Identify which cell holds the provided text, then report its (X, Y) central coordinate. 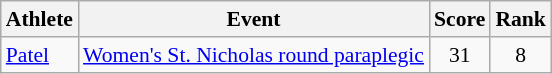
Event (254, 19)
8 (520, 55)
Score (460, 19)
Rank (520, 19)
Patel (40, 55)
31 (460, 55)
Athlete (40, 19)
Women's St. Nicholas round paraplegic (254, 55)
